For the text-containing cell, return its midpoint in [x, y] coordinate format. 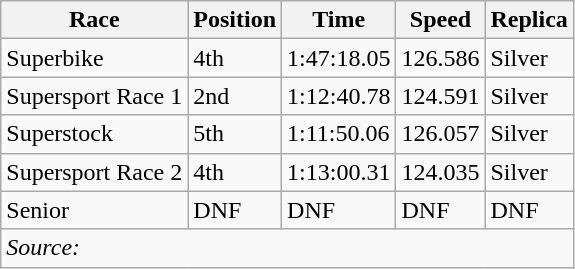
126.586 [440, 58]
124.035 [440, 172]
Time [339, 20]
Source: [288, 248]
5th [235, 134]
1:11:50.06 [339, 134]
Speed [440, 20]
Supersport Race 2 [94, 172]
Superstock [94, 134]
1:47:18.05 [339, 58]
Supersport Race 1 [94, 96]
Senior [94, 210]
Race [94, 20]
126.057 [440, 134]
Position [235, 20]
Superbike [94, 58]
1:13:00.31 [339, 172]
1:12:40.78 [339, 96]
Replica [529, 20]
124.591 [440, 96]
2nd [235, 96]
